Provide the [X, Y] coordinate of the cell's center where the given text is located.  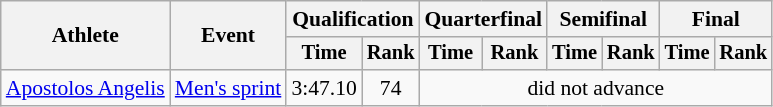
Apostolos Angelis [86, 88]
Quarterfinal [483, 19]
Event [228, 36]
Athlete [86, 36]
Final [716, 19]
Men's sprint [228, 88]
Semifinal [603, 19]
3:47.10 [324, 88]
did not advance [596, 88]
74 [391, 88]
Qualification [352, 19]
